Pinpoint the cell where the given text exists, returning its (X, Y) midpoint coordinate. 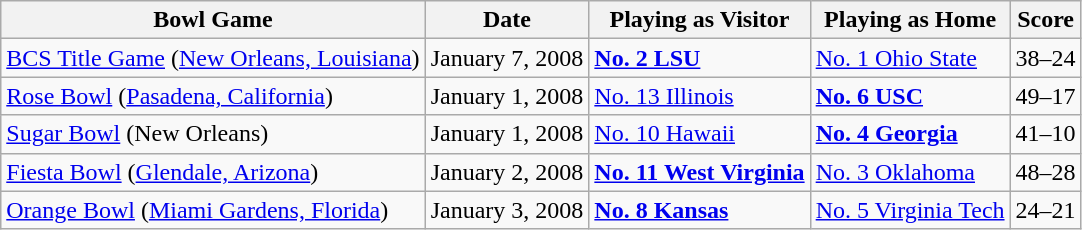
49–17 (1046, 96)
Bowl Game (213, 20)
48–28 (1046, 172)
No. 8 Kansas (700, 210)
Playing as Home (910, 20)
Sugar Bowl (New Orleans) (213, 134)
Fiesta Bowl (Glendale, Arizona) (213, 172)
January 2, 2008 (507, 172)
Date (507, 20)
No. 3 Oklahoma (910, 172)
No. 13 Illinois (700, 96)
No. 6 USC (910, 96)
January 3, 2008 (507, 210)
No. 10 Hawaii (700, 134)
41–10 (1046, 134)
January 7, 2008 (507, 58)
38–24 (1046, 58)
Playing as Visitor (700, 20)
BCS Title Game (New Orleans, Louisiana) (213, 58)
Orange Bowl (Miami Gardens, Florida) (213, 210)
No. 1 Ohio State (910, 58)
No. 5 Virginia Tech (910, 210)
Rose Bowl (Pasadena, California) (213, 96)
24–21 (1046, 210)
No. 4 Georgia (910, 134)
No. 11 West Virginia (700, 172)
Score (1046, 20)
No. 2 LSU (700, 58)
